Detect which cell encompasses the target text, then output its (X, Y) center coordinate. 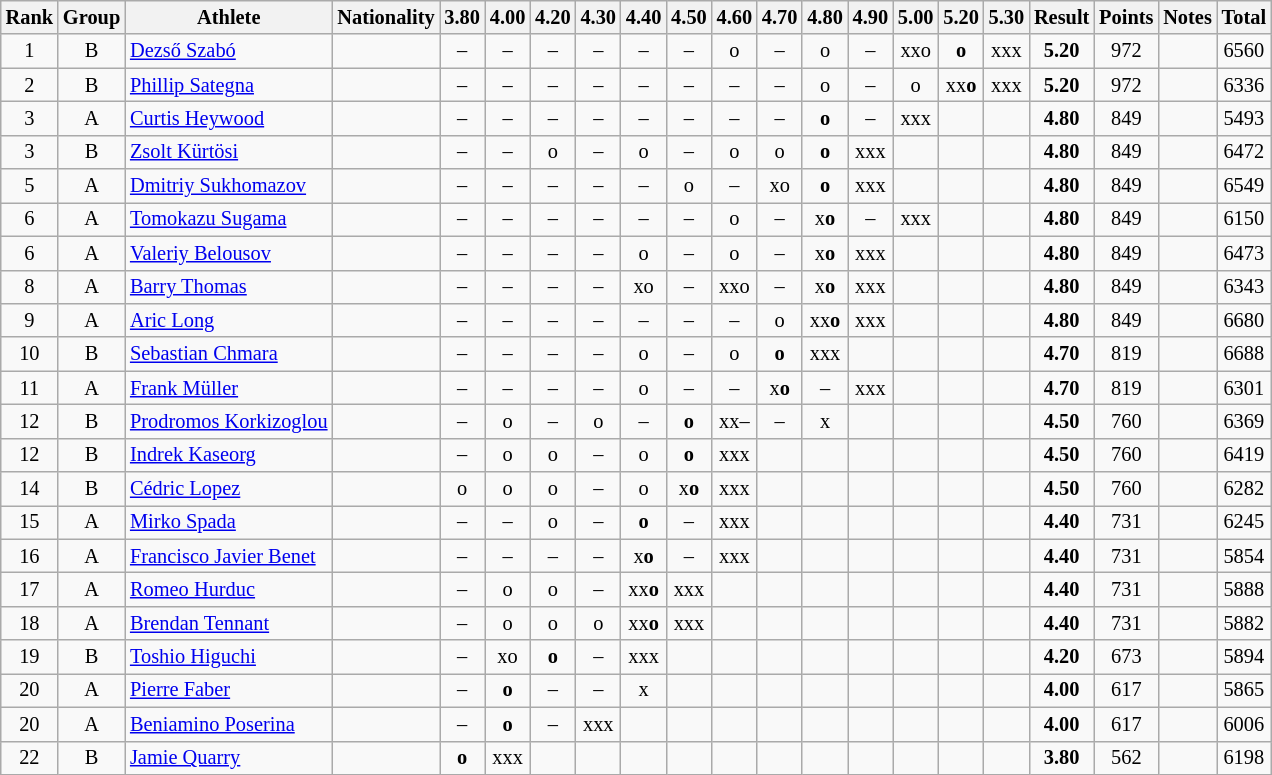
4.30 (598, 17)
5 (30, 186)
Result (1062, 17)
6282 (1244, 489)
5894 (1244, 657)
6301 (1244, 388)
Beniamino Poserina (228, 724)
Brendan Tennant (228, 623)
6472 (1244, 152)
Phillip Sategna (228, 85)
Zsolt Kürtösi (228, 152)
Barry Thomas (228, 287)
Valeriy Belousov (228, 253)
673 (1126, 657)
5865 (1244, 690)
Jamie Quarry (228, 758)
Sebastian Chmara (228, 354)
6549 (1244, 186)
Prodromos Korkizoglou (228, 421)
562 (1126, 758)
Curtis Heywood (228, 118)
6198 (1244, 758)
Tomokazu Sugama (228, 219)
5888 (1244, 589)
5.30 (1006, 17)
Aric Long (228, 320)
6369 (1244, 421)
19 (30, 657)
4.60 (734, 17)
6150 (1244, 219)
Toshio Higuchi (228, 657)
8 (30, 287)
Rank (30, 17)
6419 (1244, 455)
5854 (1244, 556)
5.00 (916, 17)
xx– (734, 421)
10 (30, 354)
Notes (1187, 17)
1 (30, 51)
5882 (1244, 623)
Dezső Szabó (228, 51)
Cédric Lopez (228, 489)
6343 (1244, 287)
17 (30, 589)
16 (30, 556)
6688 (1244, 354)
Romeo Hurduc (228, 589)
Indrek Kaseorg (228, 455)
4.90 (870, 17)
11 (30, 388)
2 (30, 85)
6560 (1244, 51)
Total (1244, 17)
14 (30, 489)
6680 (1244, 320)
Frank Müller (228, 388)
15 (30, 522)
5493 (1244, 118)
6245 (1244, 522)
18 (30, 623)
Nationality (386, 17)
Athlete (228, 17)
Francisco Javier Benet (228, 556)
6473 (1244, 253)
Group (92, 17)
Dmitriy Sukhomazov (228, 186)
6006 (1244, 724)
6336 (1244, 85)
22 (30, 758)
Mirko Spada (228, 522)
Points (1126, 17)
Pierre Faber (228, 690)
9 (30, 320)
